Locate the cell with the specified text and output its (X, Y) center coordinate. 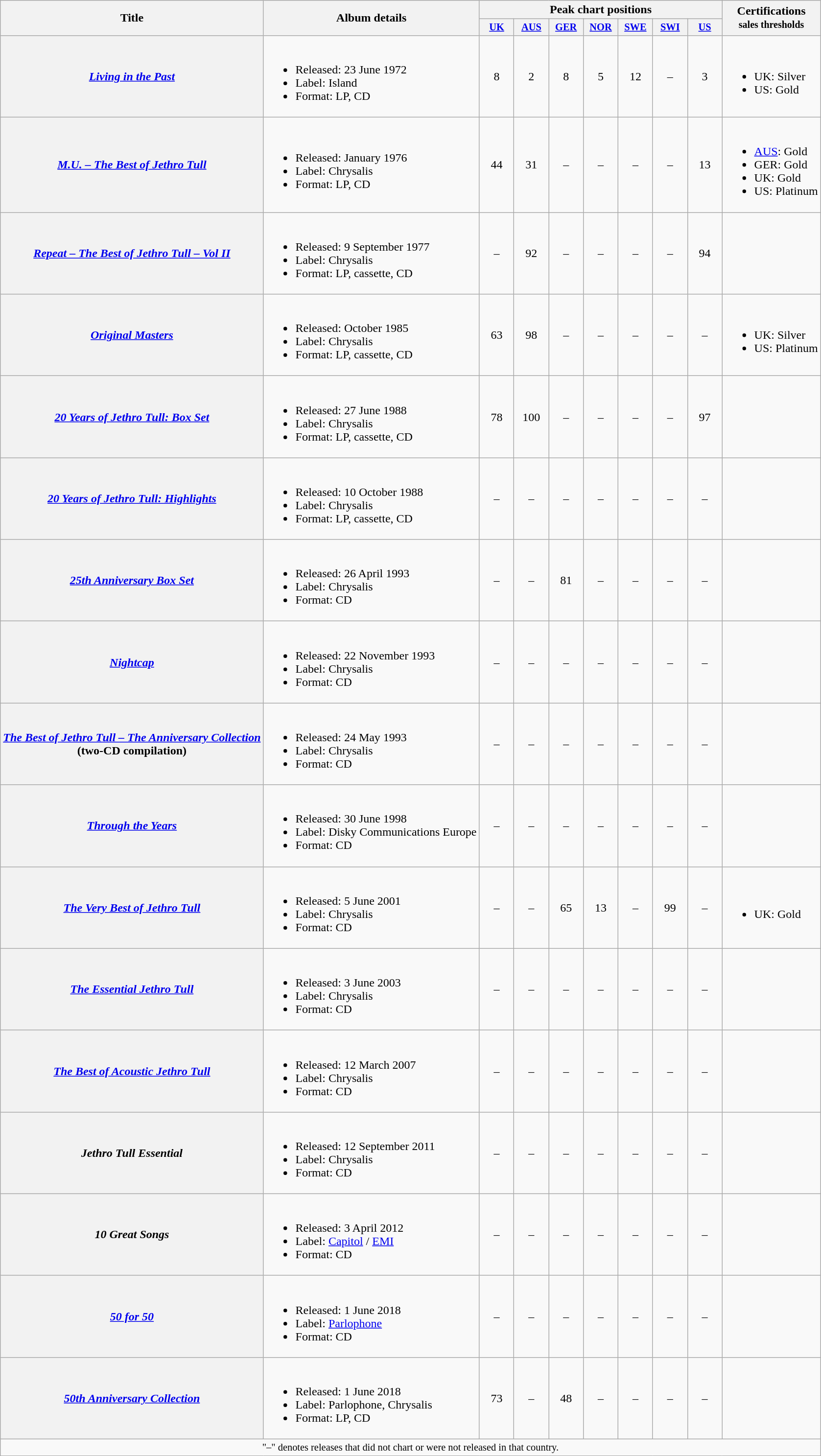
99 (670, 908)
73 (496, 1398)
Peak chart positions (601, 10)
UK: SilverUS: Platinum (772, 335)
AUS (532, 27)
Released: 12 March 2007Label: ChrysalisFormat: CD (371, 1071)
78 (496, 417)
Living in the Past (132, 76)
Title (132, 18)
GER (566, 27)
Through the Years (132, 825)
100 (532, 417)
Released: 24 May 1993Label: ChrysalisFormat: CD (371, 744)
50th Anniversary Collection (132, 1398)
Released: 1 June 2018Label: Parlophone, ChrysalisFormat: LP, CD (371, 1398)
Released: 3 April 2012Label: Capitol / EMIFormat: CD (371, 1235)
31 (532, 165)
The Best of Jethro Tull – The Anniversary Collection(two-CD compilation) (132, 744)
Released: January 1976Label: ChrysalisFormat: LP, CD (371, 165)
3 (705, 76)
81 (566, 581)
The Very Best of Jethro Tull (132, 908)
Released: 30 June 1998Label: Disky Communications EuropeFormat: CD (371, 825)
Released: 12 September 2011Label: ChrysalisFormat: CD (371, 1152)
UK: Gold (772, 908)
Released: 27 June 1988Label: ChrysalisFormat: LP, cassette, CD (371, 417)
2 (532, 76)
20 Years of Jethro Tull: Box Set (132, 417)
10 Great Songs (132, 1235)
SWE (635, 27)
Released: 26 April 1993Label: ChrysalisFormat: CD (371, 581)
97 (705, 417)
Released: October 1985Label: ChrysalisFormat: LP, cassette, CD (371, 335)
UK: SilverUS: Gold (772, 76)
NOR (601, 27)
92 (532, 254)
94 (705, 254)
Released: 10 October 1988Label: ChrysalisFormat: LP, cassette, CD (371, 498)
Nightcap (132, 662)
Jethro Tull Essential (132, 1152)
65 (566, 908)
AUS: GoldGER: GoldUK: GoldUS: Platinum (772, 165)
Released: 23 June 1972Label: IslandFormat: LP, CD (371, 76)
UK (496, 27)
Released: 22 November 1993Label: ChrysalisFormat: CD (371, 662)
SWI (670, 27)
44 (496, 165)
Released: 3 June 2003Label: ChrysalisFormat: CD (371, 989)
98 (532, 335)
50 for 50 (132, 1316)
25th Anniversary Box Set (132, 581)
Released: 5 June 2001Label: ChrysalisFormat: CD (371, 908)
12 (635, 76)
Original Masters (132, 335)
20 Years of Jethro Tull: Highlights (132, 498)
48 (566, 1398)
The Best of Acoustic Jethro Tull (132, 1071)
Released: 9 September 1977Label: ChrysalisFormat: LP, cassette, CD (371, 254)
US (705, 27)
Certificationssales thresholds (772, 18)
Album details (371, 18)
63 (496, 335)
"–" denotes releases that did not chart or were not released in that country. (410, 1448)
M.U. – The Best of Jethro Tull (132, 165)
Repeat – The Best of Jethro Tull – Vol II (132, 254)
The Essential Jethro Tull (132, 989)
Released: 1 June 2018Label: ParlophoneFormat: CD (371, 1316)
5 (601, 76)
